Pinpoint the cell where the given text exists, returning its [X, Y] midpoint coordinate. 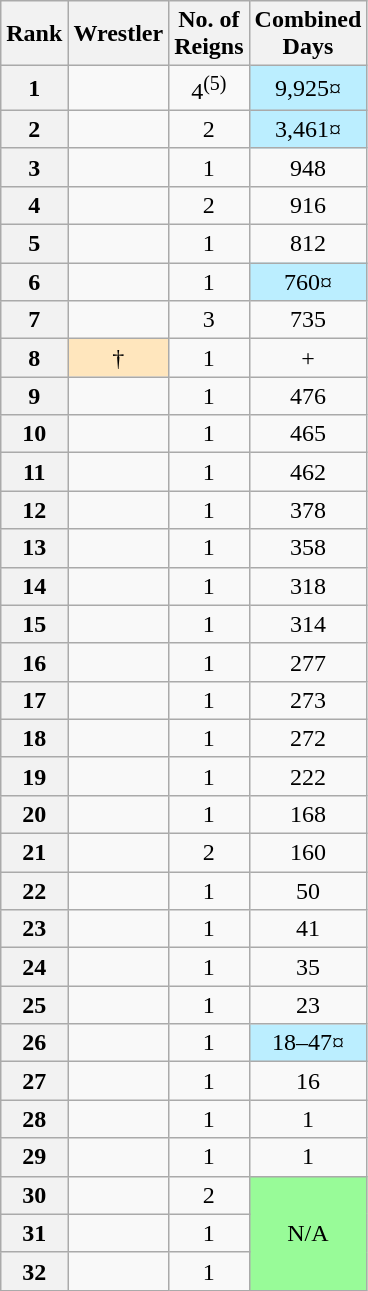
10 [34, 434]
735 [308, 320]
760¤ [308, 282]
12 [34, 510]
13 [34, 548]
160 [308, 853]
26 [34, 1043]
No. ofReigns [209, 34]
465 [308, 434]
11 [34, 472]
19 [34, 776]
18–47¤ [308, 1043]
222 [308, 776]
17 [34, 700]
Rank [34, 34]
+ [308, 358]
35 [308, 967]
N/A [308, 1233]
29 [34, 1157]
272 [308, 738]
15 [34, 624]
358 [308, 548]
273 [308, 700]
† [118, 358]
22 [34, 891]
378 [308, 510]
462 [308, 472]
25 [34, 1005]
Wrestler [118, 34]
28 [34, 1119]
6 [34, 282]
916 [308, 205]
8 [34, 358]
812 [308, 244]
31 [34, 1233]
4 [34, 205]
9,925¤ [308, 88]
CombinedDays [308, 34]
314 [308, 624]
32 [34, 1271]
168 [308, 814]
476 [308, 396]
30 [34, 1195]
41 [308, 929]
20 [34, 814]
14 [34, 586]
7 [34, 320]
24 [34, 967]
4(5) [209, 88]
50 [308, 891]
3,461¤ [308, 129]
948 [308, 167]
5 [34, 244]
27 [34, 1081]
21 [34, 853]
277 [308, 662]
18 [34, 738]
9 [34, 396]
318 [308, 586]
